Detect which cell encompasses the target text, then output its (x, y) center coordinate. 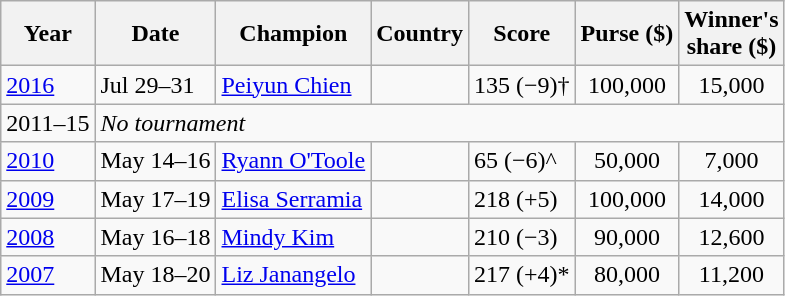
15,000 (732, 85)
No tournament (440, 123)
2007 (48, 275)
90,000 (627, 237)
217 (+4)* (522, 275)
2009 (48, 199)
May 16–18 (156, 237)
May 14–16 (156, 161)
50,000 (627, 161)
218 (+5) (522, 199)
Mindy Kim (294, 237)
Year (48, 34)
Winner'sshare ($) (732, 34)
11,200 (732, 275)
65 (−6)^ (522, 161)
Country (420, 34)
Champion (294, 34)
Purse ($) (627, 34)
80,000 (627, 275)
Ryann O'Toole (294, 161)
Liz Janangelo (294, 275)
14,000 (732, 199)
Peiyun Chien (294, 85)
2011–15 (48, 123)
210 (−3) (522, 237)
May 17–19 (156, 199)
7,000 (732, 161)
2008 (48, 237)
Jul 29–31 (156, 85)
May 18–20 (156, 275)
Score (522, 34)
135 (−9)† (522, 85)
12,600 (732, 237)
Date (156, 34)
Elisa Serramia (294, 199)
2016 (48, 85)
2010 (48, 161)
